Detect which cell encompasses the target text, then output its [x, y] center coordinate. 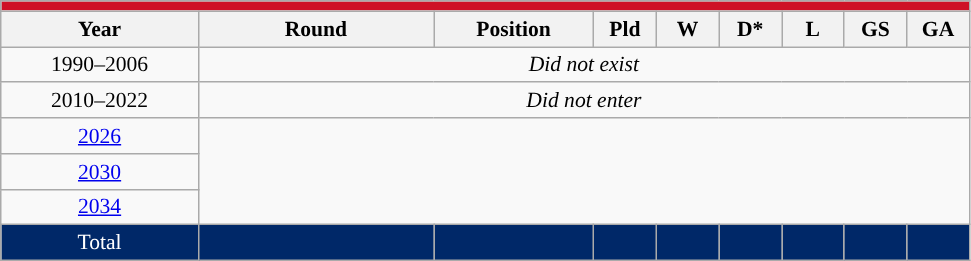
2026 [100, 136]
D* [750, 29]
2030 [100, 172]
L [814, 29]
2010–2022 [100, 101]
GS [876, 29]
Did not enter [584, 101]
Round [316, 29]
Year [100, 29]
2034 [100, 207]
Total [100, 243]
Position [514, 29]
Did not exist [584, 65]
Pld [626, 29]
1990–2006 [100, 65]
GA [938, 29]
W [688, 29]
